Extract the (x, y) coordinate from the center of the cell holding the provided text.  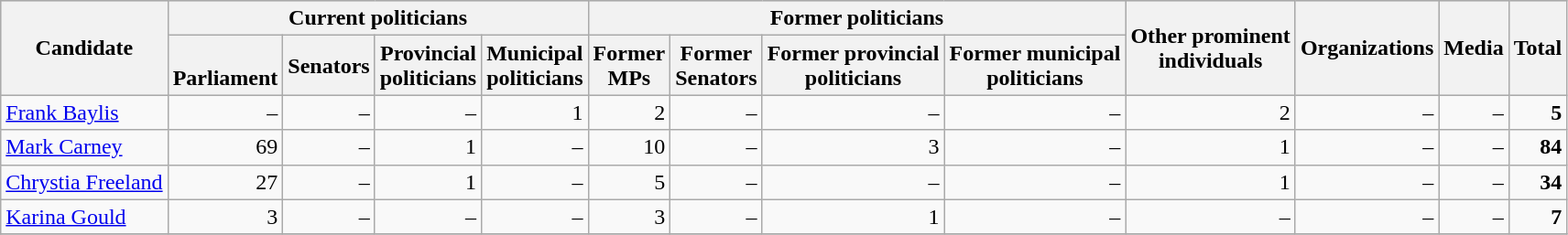
Organizations (1367, 48)
Parliament (225, 66)
10 (629, 147)
Former provincialpoliticians (854, 66)
7 (1538, 217)
84 (1538, 147)
Candidate (84, 48)
Chrystia Freeland (84, 182)
Total (1538, 48)
Frank Baylis (84, 112)
FormerMPs (629, 66)
Mark Carney (84, 147)
Former politicians (857, 18)
Municipalpoliticians (535, 66)
69 (225, 147)
FormerSenators (716, 66)
Other prominentindividuals (1211, 48)
Provincialpoliticians (428, 66)
27 (225, 182)
Senators (329, 66)
34 (1538, 182)
Karina Gould (84, 217)
Current politicians (377, 18)
Former municipalpoliticians (1035, 66)
Media (1474, 48)
